From the cell containing the given text, extract its center point as (x, y) coordinate. 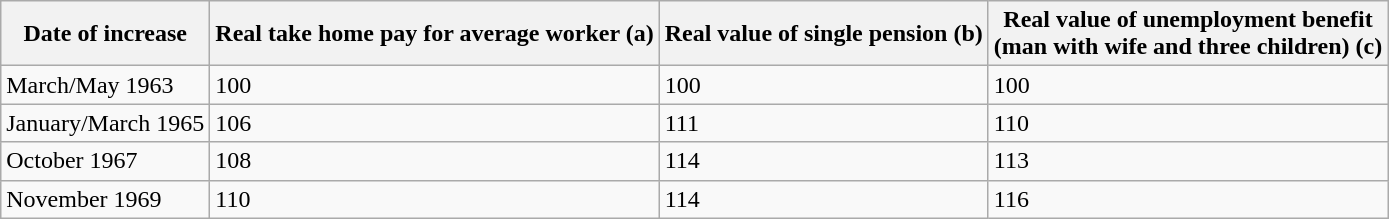
Date of increase (106, 34)
January/March 1965 (106, 123)
106 (434, 123)
111 (824, 123)
October 1967 (106, 161)
November 1969 (106, 199)
Real take home pay for average worker (a) (434, 34)
Real value of unemployment benefit(man with wife and three children) (c) (1188, 34)
Real value of single pension (b) (824, 34)
113 (1188, 161)
116 (1188, 199)
March/May 1963 (106, 85)
108 (434, 161)
